Scan for the cell matching the given text and deliver its (x, y) coordinate at center. 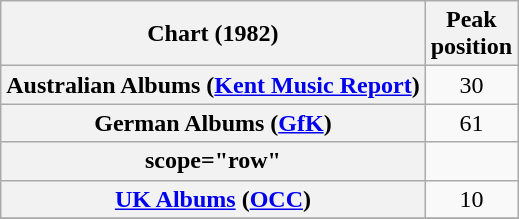
Chart (1982) (213, 34)
Australian Albums (Kent Music Report) (213, 85)
30 (471, 85)
10 (471, 199)
UK Albums (OCC) (213, 199)
61 (471, 123)
Peakposition (471, 34)
scope="row" (213, 161)
German Albums (GfK) (213, 123)
